Provide the [x, y] coordinate of the cell's center where the given text is located.  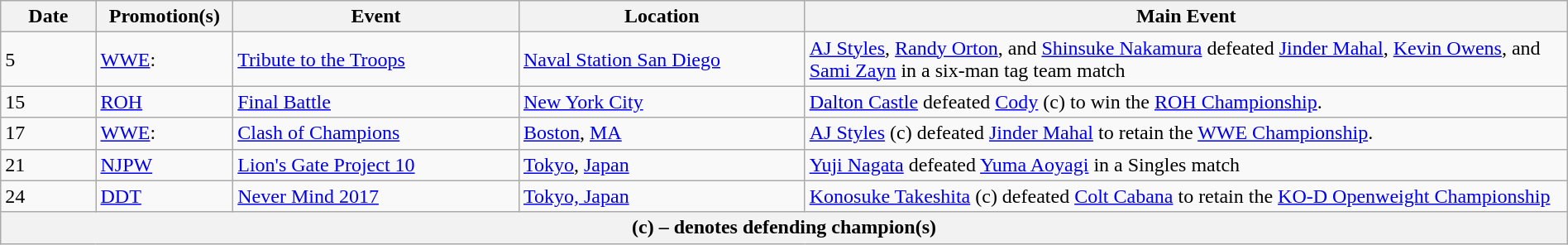
Final Battle [376, 102]
Never Mind 2017 [376, 196]
Main Event [1186, 17]
17 [48, 133]
24 [48, 196]
(c) – denotes defending champion(s) [784, 228]
Dalton Castle defeated Cody (c) to win the ROH Championship. [1186, 102]
Tribute to the Troops [376, 60]
Date [48, 17]
5 [48, 60]
DDT [165, 196]
Location [662, 17]
15 [48, 102]
21 [48, 165]
Event [376, 17]
Naval Station San Diego [662, 60]
Boston, MA [662, 133]
Promotion(s) [165, 17]
Yuji Nagata defeated Yuma Aoyagi in a Singles match [1186, 165]
Lion's Gate Project 10 [376, 165]
ROH [165, 102]
Konosuke Takeshita (c) defeated Colt Cabana to retain the KO-D Openweight Championship [1186, 196]
Clash of Champions [376, 133]
New York City [662, 102]
AJ Styles, Randy Orton, and Shinsuke Nakamura defeated Jinder Mahal, Kevin Owens, and Sami Zayn in a six-man tag team match [1186, 60]
AJ Styles (c) defeated Jinder Mahal to retain the WWE Championship. [1186, 133]
NJPW [165, 165]
